From the cell containing the given text, extract its center point as [X, Y] coordinate. 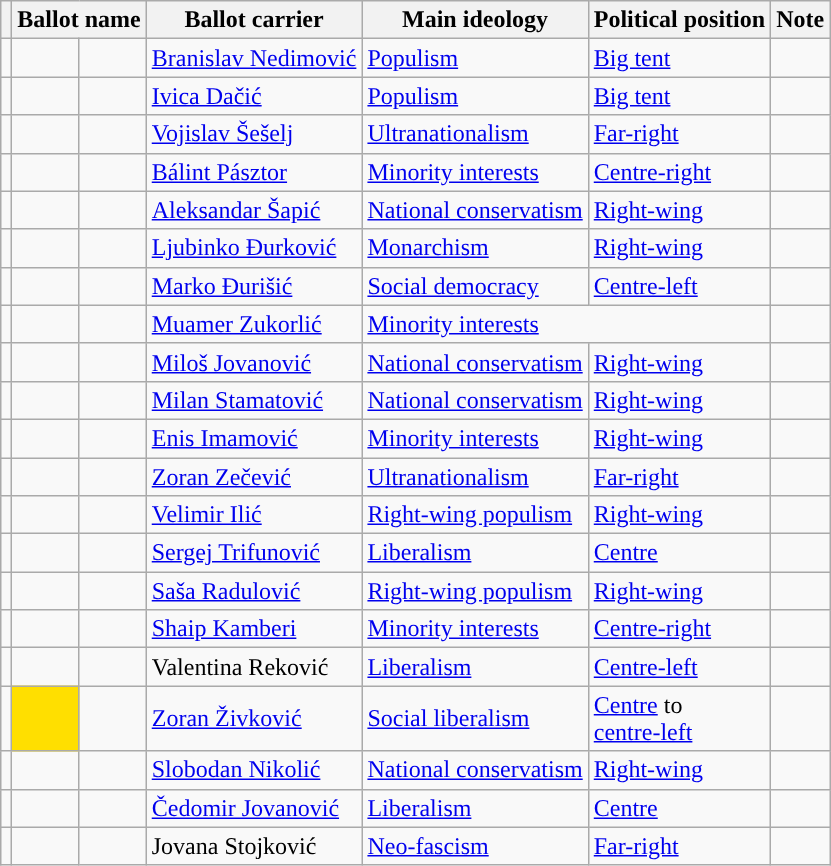
Aleksandar Šapić [254, 210]
Zoran Zečević [254, 477]
Main ideology [475, 20]
Social democracy [475, 286]
Ivica Dačić [254, 96]
Saša Radulović [254, 591]
Branislav Nedimović [254, 58]
Muamer Zukorlić [254, 324]
Political position [679, 20]
Vojislav Šešelj [254, 134]
Centre tocentre-left [679, 718]
Ljubinko Đurković [254, 248]
Velimir Ilić [254, 515]
Čedomir Jovanović [254, 808]
Shaip Kamberi [254, 629]
Slobodan Nikolić [254, 770]
Neo-fascism [475, 846]
Miloš Jovanović [254, 362]
Ballot carrier [254, 20]
Valentina Reković [254, 667]
Enis Imamović [254, 438]
Marko Đurišić [254, 286]
Ballot name [79, 20]
Social liberalism [475, 718]
Monarchism [475, 248]
Milan Stamatović [254, 400]
Sergej Trifunović [254, 553]
Jovana Stojković [254, 846]
Note [800, 20]
Zoran Živković [254, 718]
Bálint Pásztor [254, 172]
